For the text-containing cell, return its midpoint in (x, y) coordinate format. 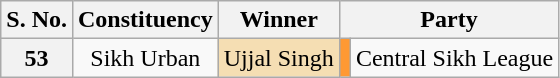
Sikh Urban (145, 58)
53 (37, 58)
S. No. (37, 20)
Constituency (145, 20)
Party (448, 20)
Central Sikh League (454, 58)
Ujjal Singh (278, 58)
Winner (278, 20)
